Locate the cell with the specified text and output its (x, y) center coordinate. 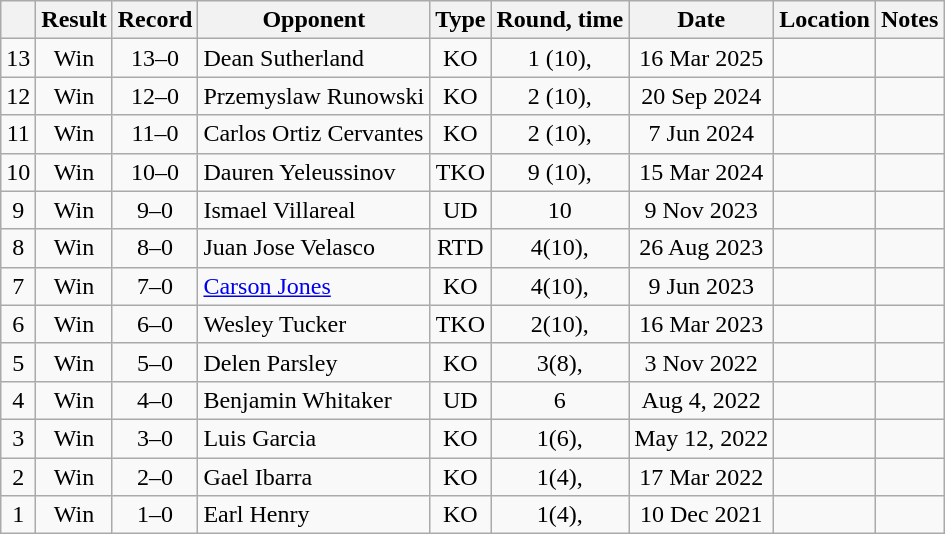
5–0 (155, 362)
Date (702, 20)
Carlos Ortiz Cervantes (314, 134)
RTD (460, 248)
Gael Ibarra (314, 477)
2(10), (560, 324)
Result (74, 20)
7 Jun 2024 (702, 134)
Notes (909, 20)
1–0 (155, 515)
Wesley Tucker (314, 324)
11 (18, 134)
Type (460, 20)
6–0 (155, 324)
Luis Garcia (314, 438)
7–0 (155, 286)
8–0 (155, 248)
12–0 (155, 96)
3 (18, 438)
13–0 (155, 58)
7 (18, 286)
9 (10), (560, 172)
16 Mar 2025 (702, 58)
Dauren Yeleussinov (314, 172)
16 Mar 2023 (702, 324)
Aug 4, 2022 (702, 400)
5 (18, 362)
May 12, 2022 (702, 438)
9 (18, 210)
Location (825, 20)
11–0 (155, 134)
2 (18, 477)
Benjamin Whitaker (314, 400)
9–0 (155, 210)
13 (18, 58)
Przemyslaw Runowski (314, 96)
20 Sep 2024 (702, 96)
8 (18, 248)
2–0 (155, 477)
Round, time (560, 20)
Delen Parsley (314, 362)
3 Nov 2022 (702, 362)
1 (18, 515)
1 (10), (560, 58)
12 (18, 96)
3–0 (155, 438)
4–0 (155, 400)
Ismael Villareal (314, 210)
Opponent (314, 20)
10 Dec 2021 (702, 515)
Dean Sutherland (314, 58)
1(6), (560, 438)
10–0 (155, 172)
Carson Jones (314, 286)
3(8), (560, 362)
Record (155, 20)
4 (18, 400)
Juan Jose Velasco (314, 248)
15 Mar 2024 (702, 172)
17 Mar 2022 (702, 477)
26 Aug 2023 (702, 248)
Earl Henry (314, 515)
9 Jun 2023 (702, 286)
9 Nov 2023 (702, 210)
